Detect which cell encompasses the target text, then output its [X, Y] center coordinate. 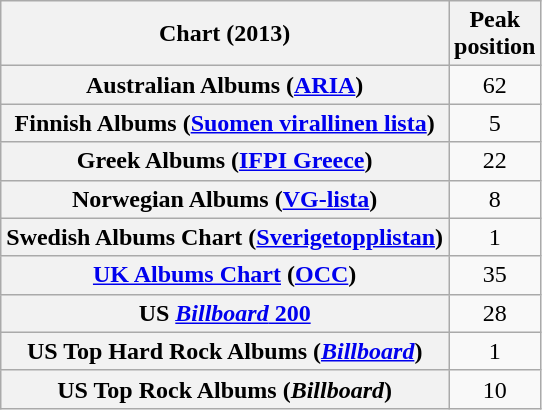
Finnish Albums (Suomen virallinen lista) [225, 123]
Greek Albums (IFPI Greece) [225, 161]
35 [495, 275]
Australian Albums (ARIA) [225, 85]
28 [495, 313]
Norwegian Albums (VG-lista) [225, 199]
UK Albums Chart (OCC) [225, 275]
62 [495, 85]
US Top Hard Rock Albums (Billboard) [225, 351]
Chart (2013) [225, 34]
Swedish Albums Chart (Sverigetopplistan) [225, 237]
US Top Rock Albums (Billboard) [225, 389]
Peakposition [495, 34]
5 [495, 123]
10 [495, 389]
US Billboard 200 [225, 313]
22 [495, 161]
8 [495, 199]
